Pinpoint the cell where the given text exists, returning its [x, y] midpoint coordinate. 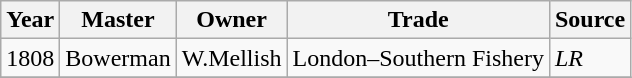
Trade [418, 20]
1808 [30, 58]
W.Mellish [232, 58]
Source [590, 20]
London–Southern Fishery [418, 58]
Owner [232, 20]
LR [590, 58]
Year [30, 20]
Bowerman [118, 58]
Master [118, 20]
